Identify which cell holds the provided text, then report its [X, Y] central coordinate. 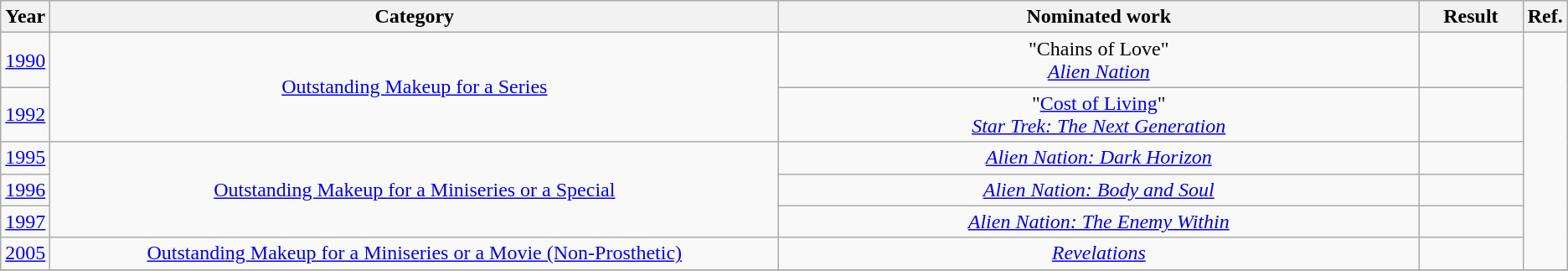
Year [25, 17]
Revelations [1099, 253]
Result [1471, 17]
1992 [25, 114]
1996 [25, 190]
Nominated work [1099, 17]
1990 [25, 60]
Outstanding Makeup for a Miniseries or a Movie (Non-Prosthetic) [415, 253]
2005 [25, 253]
1995 [25, 158]
Ref. [1545, 17]
Alien Nation: Body and Soul [1099, 190]
Alien Nation: Dark Horizon [1099, 158]
1997 [25, 221]
Outstanding Makeup for a Series [415, 87]
Outstanding Makeup for a Miniseries or a Special [415, 190]
"Chains of Love" Alien Nation [1099, 60]
Alien Nation: The Enemy Within [1099, 221]
Category [415, 17]
"Cost of Living" Star Trek: The Next Generation [1099, 114]
